Capture the cell that displays the provided text and extract its (x, y) central coordinate. 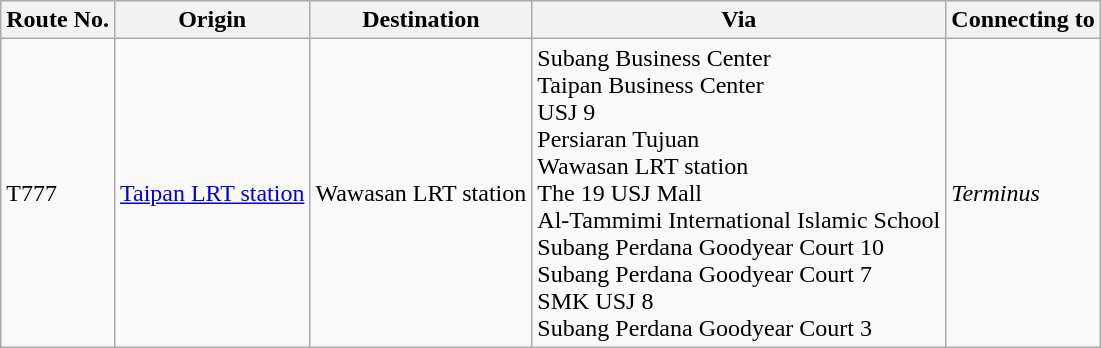
Terminus (1023, 193)
Wawasan LRT station (421, 193)
Connecting to (1023, 20)
Route No. (58, 20)
Taipan LRT station (212, 193)
Via (739, 20)
T777 (58, 193)
Origin (212, 20)
Destination (421, 20)
